Detect which cell encompasses the target text, then output its (X, Y) center coordinate. 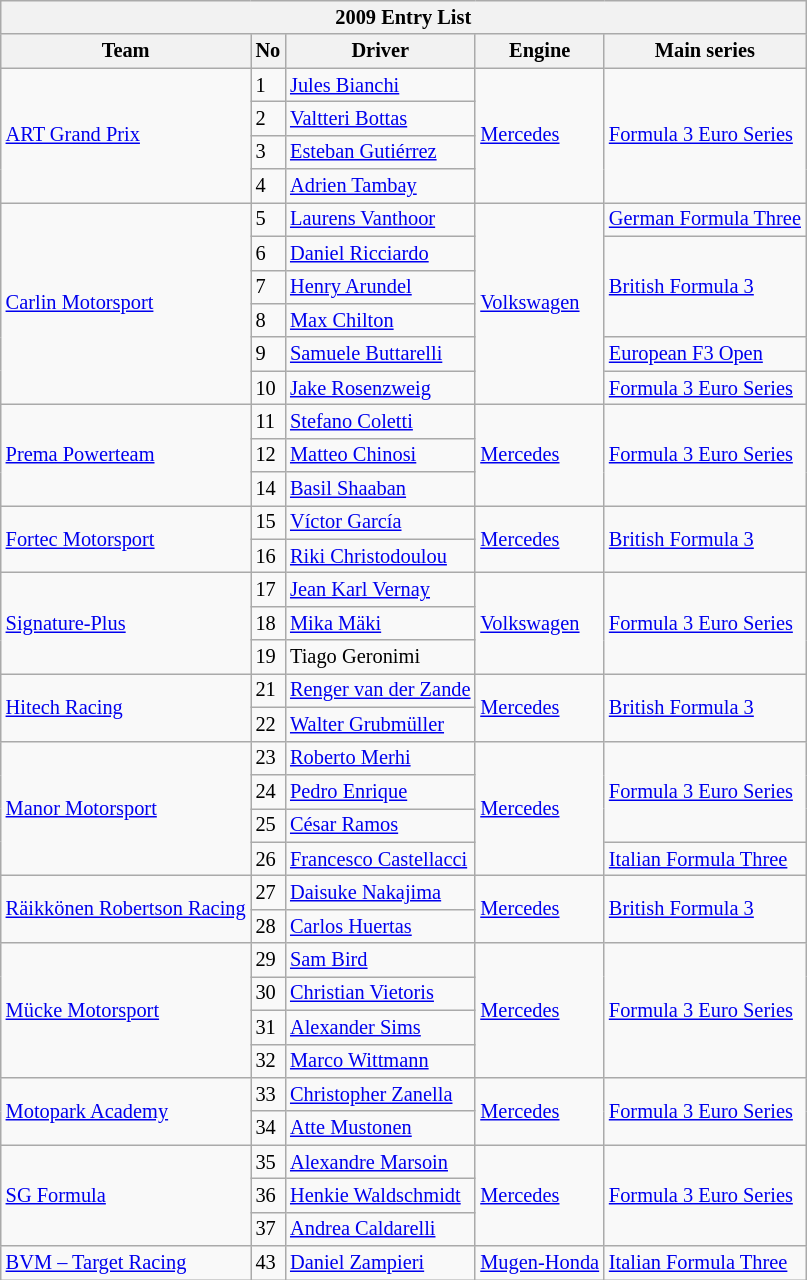
Mücke Motorsport (126, 1010)
15 (268, 522)
César Ramos (380, 825)
Jake Rosenzweig (380, 388)
Matteo Chinosi (380, 455)
22 (268, 724)
43 (268, 1263)
BVM – Target Racing (126, 1263)
Sam Bird (380, 960)
4 (268, 186)
Main series (705, 51)
SG Formula (126, 1196)
Jean Karl Vernay (380, 589)
10 (268, 388)
Daniel Ricciardo (380, 253)
Laurens Vanthoor (380, 219)
18 (268, 623)
31 (268, 1027)
Daniel Zampieri (380, 1263)
Driver (380, 51)
Esteban Gutiérrez (380, 152)
Carlin Motorsport (126, 303)
Christian Vietoris (380, 993)
Team (126, 51)
17 (268, 589)
Henry Arundel (380, 287)
26 (268, 859)
9 (268, 354)
Renger van der Zande (380, 690)
Tiago Geronimi (380, 657)
3 (268, 152)
2009 Entry List (404, 17)
Samuele Buttarelli (380, 354)
Mika Mäki (380, 623)
Prema Powerteam (126, 454)
28 (268, 926)
23 (268, 758)
Alexandre Marsoin (380, 1162)
29 (268, 960)
Walter Grubmüller (380, 724)
Hitech Racing (126, 706)
12 (268, 455)
30 (268, 993)
No (268, 51)
36 (268, 1195)
Marco Wittmann (380, 1061)
35 (268, 1162)
Motopark Academy (126, 1110)
Engine (540, 51)
5 (268, 219)
Stefano Coletti (380, 421)
16 (268, 556)
Henkie Waldschmidt (380, 1195)
2 (268, 118)
Pedro Enrique (380, 791)
Valtteri Bottas (380, 118)
Basil Shaaban (380, 489)
Adrien Tambay (380, 186)
24 (268, 791)
Jules Bianchi (380, 85)
Mugen-Honda (540, 1263)
Francesco Castellacci (380, 859)
ART Grand Prix (126, 136)
Víctor García (380, 522)
Riki Christodoulou (380, 556)
21 (268, 690)
14 (268, 489)
33 (268, 1094)
Fortec Motorsport (126, 538)
Manor Motorsport (126, 808)
Daisuke Nakajima (380, 892)
11 (268, 421)
European F3 Open (705, 354)
Räikkönen Robertson Racing (126, 908)
1 (268, 85)
34 (268, 1128)
Alexander Sims (380, 1027)
German Formula Three (705, 219)
Christopher Zanella (380, 1094)
Andrea Caldarelli (380, 1229)
37 (268, 1229)
Signature-Plus (126, 622)
27 (268, 892)
32 (268, 1061)
Max Chilton (380, 320)
Roberto Merhi (380, 758)
Atte Mustonen (380, 1128)
6 (268, 253)
7 (268, 287)
25 (268, 825)
8 (268, 320)
Carlos Huertas (380, 926)
19 (268, 657)
